Return the (x, y) coordinate for the center point of the cell that contains the specified text.  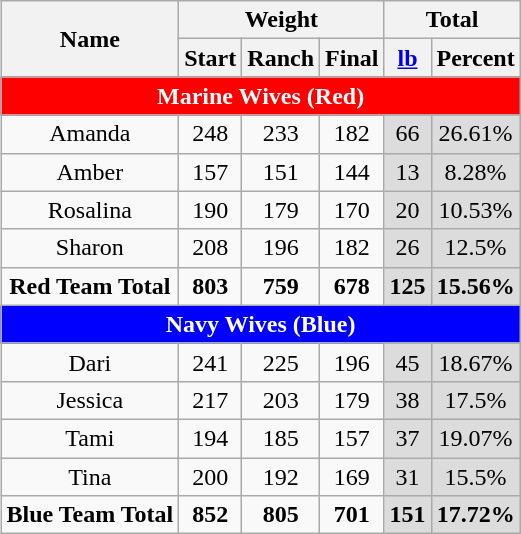
10.53% (476, 210)
Tina (90, 477)
Amber (90, 172)
Jessica (90, 400)
38 (408, 400)
Rosalina (90, 210)
805 (281, 515)
144 (352, 172)
13 (408, 172)
241 (210, 362)
233 (281, 134)
8.28% (476, 172)
Start (210, 58)
Ranch (281, 58)
Total (452, 20)
Tami (90, 438)
203 (281, 400)
Navy Wives (Blue) (260, 324)
192 (281, 477)
37 (408, 438)
lb (408, 58)
194 (210, 438)
190 (210, 210)
678 (352, 286)
701 (352, 515)
185 (281, 438)
Dari (90, 362)
31 (408, 477)
Final (352, 58)
Name (90, 39)
208 (210, 248)
200 (210, 477)
15.56% (476, 286)
125 (408, 286)
803 (210, 286)
15.5% (476, 477)
Weight (282, 20)
19.07% (476, 438)
Sharon (90, 248)
Amanda (90, 134)
Marine Wives (Red) (260, 96)
12.5% (476, 248)
225 (281, 362)
Percent (476, 58)
17.5% (476, 400)
18.67% (476, 362)
Blue Team Total (90, 515)
852 (210, 515)
170 (352, 210)
20 (408, 210)
26.61% (476, 134)
45 (408, 362)
169 (352, 477)
Red Team Total (90, 286)
66 (408, 134)
217 (210, 400)
17.72% (476, 515)
26 (408, 248)
248 (210, 134)
759 (281, 286)
